Provide the [X, Y] coordinate of the cell's center where the given text is located.  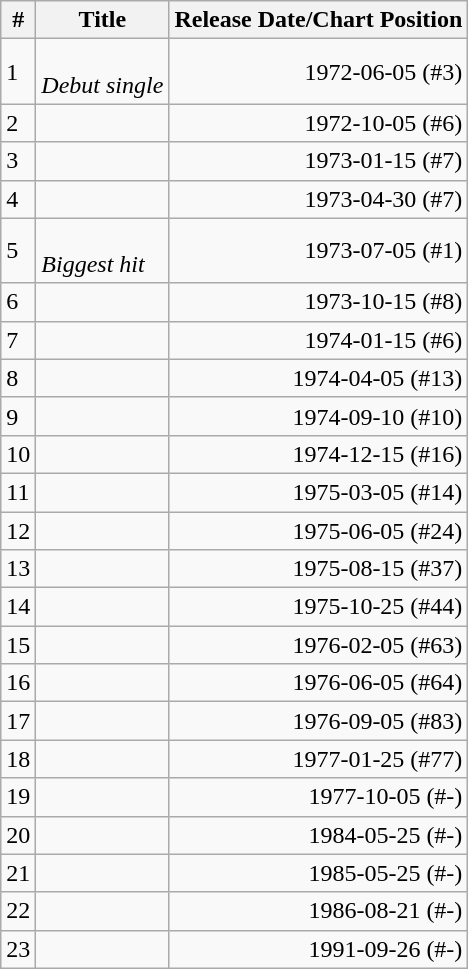
1973-07-05 (#1) [318, 250]
13 [18, 569]
1972-10-05 (#6) [318, 123]
22 [18, 911]
1975-08-15 (#37) [318, 569]
1976-06-05 (#64) [318, 683]
Title [102, 20]
Release Date/Chart Position [318, 20]
1984-05-25 (#-) [318, 835]
2 [18, 123]
20 [18, 835]
1 [18, 72]
1991-09-26 (#-) [318, 949]
9 [18, 416]
1985-05-25 (#-) [318, 873]
18 [18, 759]
1974-04-05 (#13) [318, 378]
12 [18, 531]
Debut single [102, 72]
5 [18, 250]
6 [18, 302]
14 [18, 607]
1986-08-21 (#-) [318, 911]
19 [18, 797]
1975-06-05 (#24) [318, 531]
1975-10-25 (#44) [318, 607]
1977-10-05 (#-) [318, 797]
15 [18, 645]
7 [18, 340]
11 [18, 492]
1975-03-05 (#14) [318, 492]
16 [18, 683]
1974-01-15 (#6) [318, 340]
4 [18, 199]
8 [18, 378]
1976-09-05 (#83) [318, 721]
1976-02-05 (#63) [318, 645]
17 [18, 721]
# [18, 20]
23 [18, 949]
1973-10-15 (#8) [318, 302]
Biggest hit [102, 250]
1972-06-05 (#3) [318, 72]
3 [18, 161]
10 [18, 454]
1974-09-10 (#10) [318, 416]
1973-04-30 (#7) [318, 199]
21 [18, 873]
1977-01-25 (#77) [318, 759]
1974-12-15 (#16) [318, 454]
1973-01-15 (#7) [318, 161]
